Return (X, Y) of the center of cell containing provided text 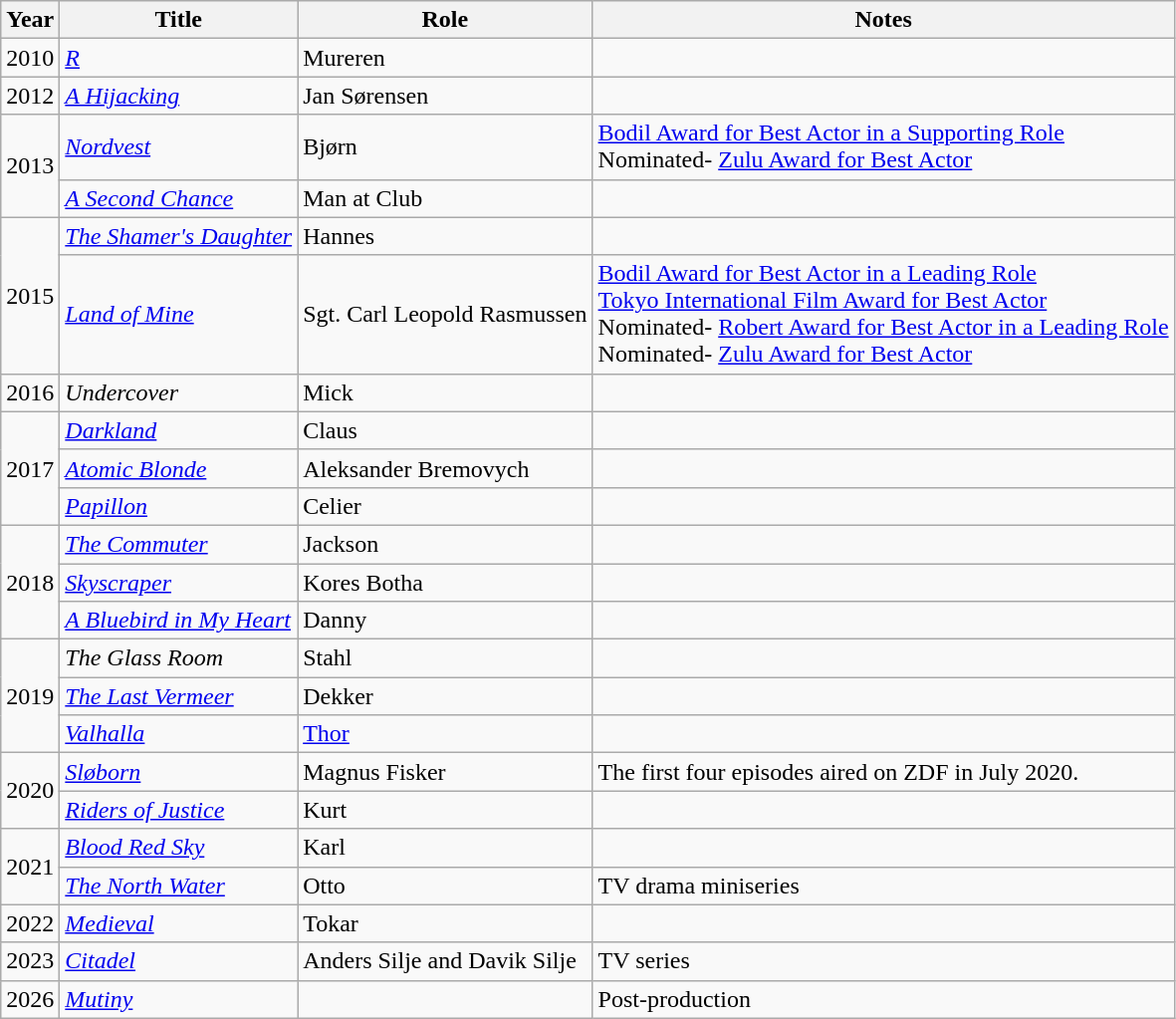
Medieval (179, 923)
Anders Silje and Davik Silje (445, 961)
R (179, 58)
Riders of Justice (179, 810)
Otto (445, 886)
2015 (30, 295)
Hannes (445, 236)
Atomic Blonde (179, 468)
Jan Sørensen (445, 96)
2013 (30, 165)
Magnus Fisker (445, 772)
Danny (445, 621)
Post-production (883, 999)
Darkland (179, 430)
Kores Botha (445, 583)
The Glass Room (179, 658)
A Hijacking (179, 96)
Valhalla (179, 734)
Sgt. Carl Leopold Rasmussen (445, 315)
Stahl (445, 658)
2016 (30, 392)
The Last Vermeer (179, 696)
The Commuter (179, 544)
Citadel (179, 961)
2023 (30, 961)
Skyscraper (179, 583)
A Bluebird in My Heart (179, 621)
TV drama miniseries (883, 886)
2022 (30, 923)
Tokar (445, 923)
Undercover (179, 392)
Kurt (445, 810)
Notes (883, 20)
Bjørn (445, 147)
Thor (445, 734)
Land of Mine (179, 315)
TV series (883, 961)
Papillon (179, 506)
2019 (30, 696)
A Second Chance (179, 198)
The Shamer's Daughter (179, 236)
2020 (30, 791)
2021 (30, 867)
Celier (445, 506)
Mick (445, 392)
Claus (445, 430)
Aleksander Bremovych (445, 468)
2010 (30, 58)
2012 (30, 96)
Jackson (445, 544)
Mutiny (179, 999)
The first four episodes aired on ZDF in July 2020. (883, 772)
Role (445, 20)
Year (30, 20)
Bodil Award for Best Actor in a Supporting RoleNominated- Zulu Award for Best Actor (883, 147)
Sløborn (179, 772)
Mureren (445, 58)
Dekker (445, 696)
Nordvest (179, 147)
Blood Red Sky (179, 848)
Title (179, 20)
2017 (30, 468)
2018 (30, 582)
The North Water (179, 886)
Man at Club (445, 198)
2026 (30, 999)
Karl (445, 848)
